For the text-containing cell, return its midpoint in (x, y) coordinate format. 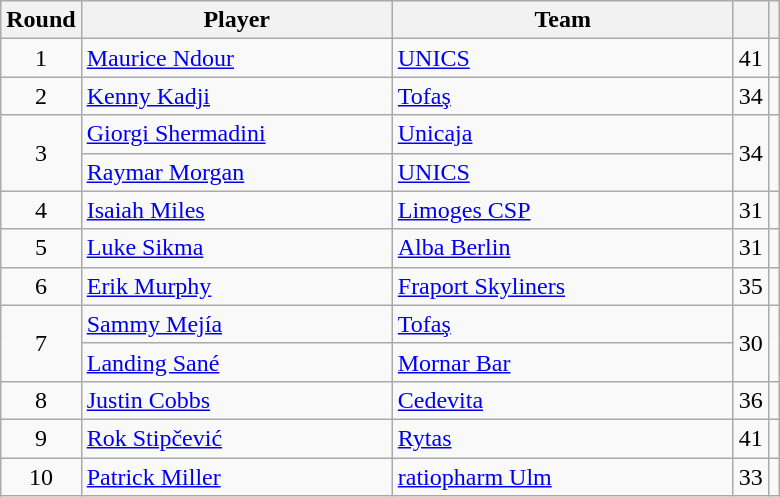
2 (41, 96)
Alba Berlin (562, 248)
ratiopharm Ulm (562, 477)
Maurice Ndour (236, 58)
Unicaja (562, 134)
Patrick Miller (236, 477)
6 (41, 286)
33 (750, 477)
Landing Sané (236, 362)
Erik Murphy (236, 286)
7 (41, 343)
Team (562, 20)
Round (41, 20)
Mornar Bar (562, 362)
35 (750, 286)
Cedevita (562, 400)
Isaiah Miles (236, 210)
Giorgi Shermadini (236, 134)
Fraport Skyliners (562, 286)
1 (41, 58)
4 (41, 210)
Kenny Kadji (236, 96)
10 (41, 477)
30 (750, 343)
Luke Sikma (236, 248)
8 (41, 400)
Raymar Morgan (236, 172)
Sammy Mejía (236, 324)
Player (236, 20)
Limoges CSP (562, 210)
3 (41, 153)
9 (41, 438)
Rok Stipčević (236, 438)
5 (41, 248)
Justin Cobbs (236, 400)
36 (750, 400)
Rytas (562, 438)
